Identify which cell holds the provided text, then report its (x, y) central coordinate. 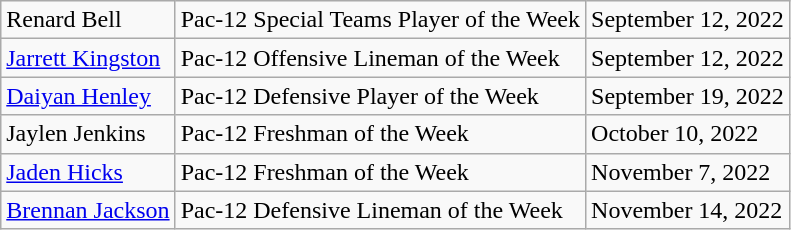
Pac-12 Offensive Lineman of the Week (380, 58)
Jarrett Kingston (88, 58)
Pac-12 Defensive Lineman of the Week (380, 210)
Jaden Hicks (88, 172)
Jaylen Jenkins (88, 134)
Brennan Jackson (88, 210)
Pac-12 Defensive Player of the Week (380, 96)
November 14, 2022 (688, 210)
Daiyan Henley (88, 96)
September 19, 2022 (688, 96)
October 10, 2022 (688, 134)
Pac-12 Special Teams Player of the Week (380, 20)
Renard Bell (88, 20)
November 7, 2022 (688, 172)
